Return [x, y] of the center of cell containing provided text 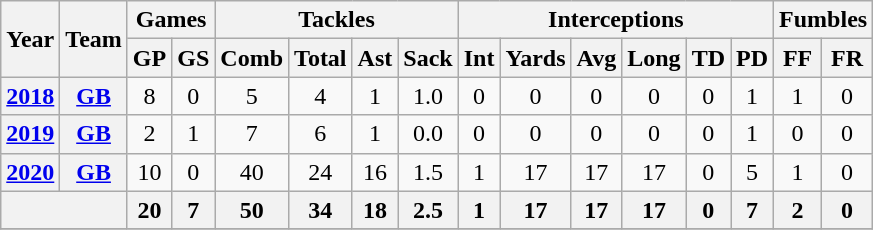
2.5 [428, 210]
TD [708, 58]
Tackles [336, 20]
1.0 [428, 96]
0.0 [428, 134]
Fumbles [824, 20]
50 [252, 210]
1.5 [428, 172]
16 [375, 172]
Year [30, 39]
10 [149, 172]
18 [375, 210]
Int [479, 58]
Games [170, 20]
34 [321, 210]
PD [752, 58]
Team [94, 39]
GS [194, 58]
FR [848, 58]
2018 [30, 96]
GP [149, 58]
Sack [428, 58]
Comb [252, 58]
Interceptions [616, 20]
2019 [30, 134]
FF [798, 58]
Long [654, 58]
Total [321, 58]
24 [321, 172]
Yards [536, 58]
20 [149, 210]
40 [252, 172]
8 [149, 96]
Ast [375, 58]
6 [321, 134]
4 [321, 96]
2020 [30, 172]
Avg [596, 58]
